Find where the given text appears and provide that cell's center as [x, y] coordinate. 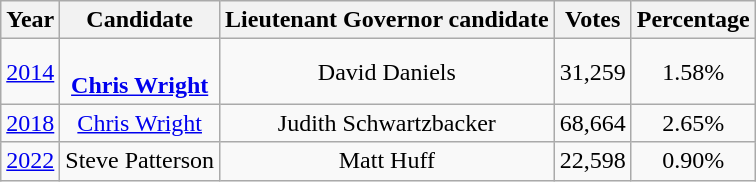
David Daniels [388, 72]
22,598 [592, 161]
Votes [592, 20]
2022 [30, 161]
Lieutenant Governor candidate [388, 20]
Judith Schwartzbacker [388, 123]
Candidate [140, 20]
31,259 [592, 72]
68,664 [592, 123]
2014 [30, 72]
Matt Huff [388, 161]
Percentage [693, 20]
0.90% [693, 161]
Steve Patterson [140, 161]
2018 [30, 123]
Year [30, 20]
2.65% [693, 123]
1.58% [693, 72]
